Determine the (X, Y) coordinate at the center of the cell enclosing the given text.  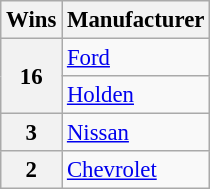
16 (32, 76)
Nissan (136, 133)
Ford (136, 58)
3 (32, 133)
Chevrolet (136, 170)
Holden (136, 95)
Wins (32, 20)
Manufacturer (136, 20)
2 (32, 170)
